Extract the [X, Y] coordinate from the center of the cell holding the provided text.  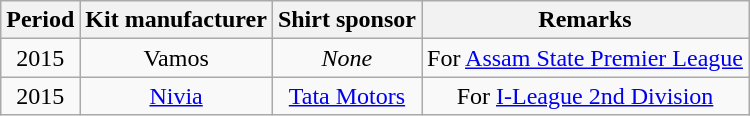
Vamos [176, 58]
Nivia [176, 96]
Remarks [586, 20]
Shirt sponsor [346, 20]
None [346, 58]
Period [40, 20]
For Assam State Premier League [586, 58]
Kit manufacturer [176, 20]
For I-League 2nd Division [586, 96]
Tata Motors [346, 96]
